Detect which cell encompasses the target text, then output its [X, Y] center coordinate. 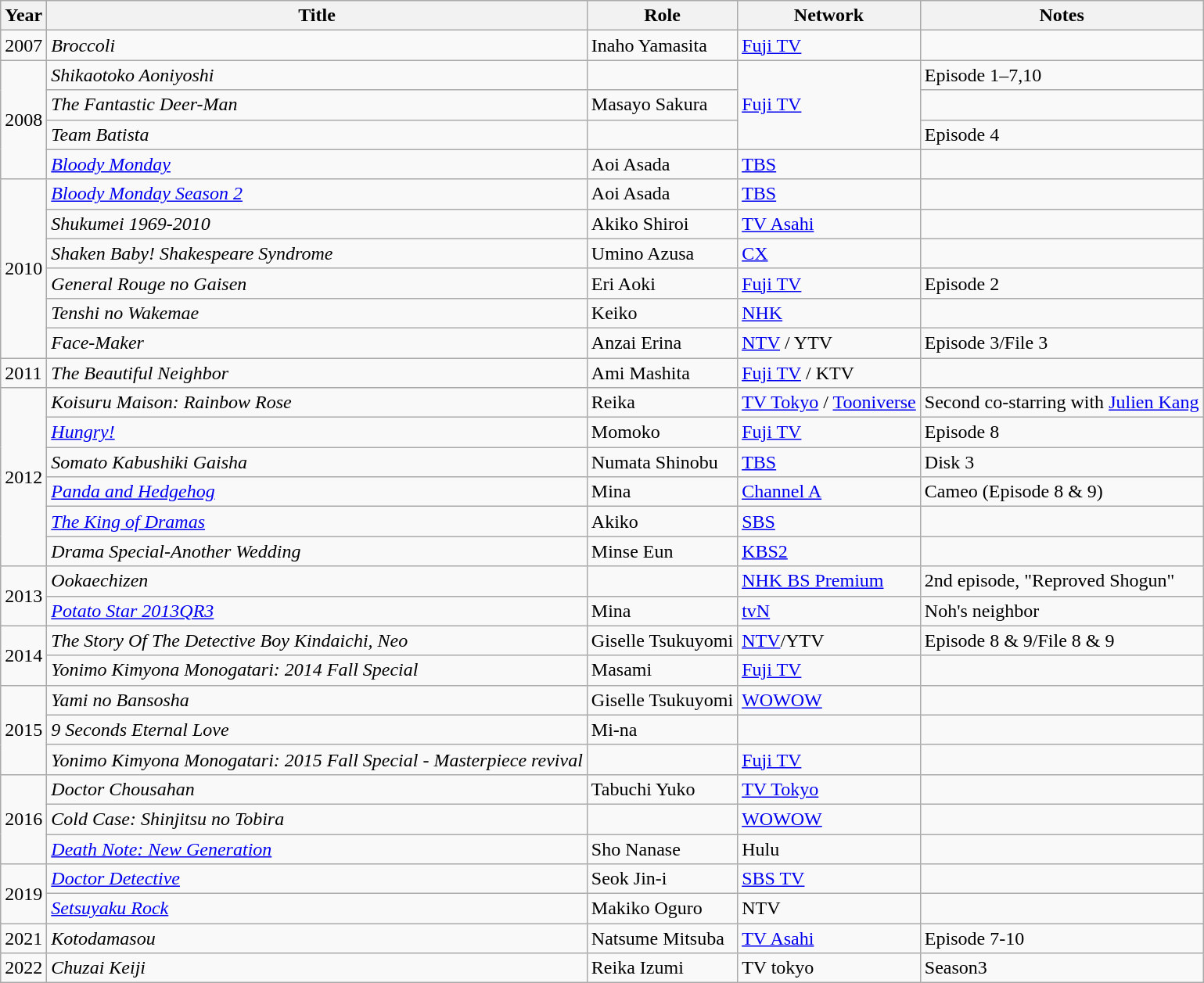
Doctor Chousahan [318, 789]
NHK BS Premium [829, 581]
TV tokyo [829, 968]
Ami Mashita [662, 373]
The King of Dramas [318, 522]
Second co-starring with Julien Kang [1062, 403]
SBS [829, 522]
NTV/YTV [829, 640]
Sho Nanase [662, 848]
Episode 7-10 [1062, 938]
2nd episode, "Reproved Shogun" [1062, 581]
Yonimo Kimyona Monogatari: 2014 Fall Special [318, 670]
Doctor Detective [318, 879]
Umino Azusa [662, 253]
2022 [23, 968]
2013 [23, 596]
Reika [662, 403]
Kotodamasou [318, 938]
Year [23, 16]
The Fantastic Deer-Man [318, 105]
Potato Star 2013QR3 [318, 611]
Reika Izumi [662, 968]
Bloody Monday Season 2 [318, 194]
Mi-na [662, 730]
Broccoli [318, 45]
Yonimo Kimyona Monogatari: 2015 Fall Special - Masterpiece revival [318, 759]
2014 [23, 655]
2019 [23, 894]
Anzai Erina [662, 343]
Koisuru Maison: Rainbow Rose [318, 403]
Bloody Monday [318, 164]
Keiko [662, 313]
Setsuyaku Rock [318, 909]
Yami no Bansosha [318, 700]
The Story Of The Detective Boy Kindaichi, Neo [318, 640]
Hungry! [318, 432]
Channel A [829, 492]
NHK [829, 313]
Face-Maker [318, 343]
KBS2 [829, 551]
Episode 8 & 9/File 8 & 9 [1062, 640]
CX [829, 253]
SBS TV [829, 879]
Fuji TV / KTV [829, 373]
Network [829, 16]
Drama Special-Another Wedding [318, 551]
General Rouge no Gaisen [318, 283]
2010 [23, 268]
2007 [23, 45]
Natsume Mitsuba [662, 938]
Shikaotoko Aoniyoshi [318, 75]
Title [318, 16]
Inaho Yamasita [662, 45]
Panda and Hedgehog [318, 492]
Numata Shinobu [662, 462]
Somato Kabushiki Gaisha [318, 462]
Akiko [662, 522]
Team Batista [318, 135]
Noh's neighbor [1062, 611]
Shukumei 1969-2010 [318, 224]
Makiko Oguro [662, 909]
Masayo Sakura [662, 105]
tvN [829, 611]
Role [662, 16]
Seok Jin-i [662, 879]
NTV [829, 909]
Shaken Baby! Shakespeare Syndrome [318, 253]
Tenshi no Wakemae [318, 313]
TV Tokyo [829, 789]
Ookaechizen [318, 581]
Eri Aoki [662, 283]
Season3 [1062, 968]
Minse Eun [662, 551]
2008 [23, 120]
Masami [662, 670]
Cameo (Episode 8 & 9) [1062, 492]
Notes [1062, 16]
Tabuchi Yuko [662, 789]
2012 [23, 477]
2016 [23, 819]
NTV / YTV [829, 343]
Hulu [829, 848]
2011 [23, 373]
TV Tokyo / Tooniverse [829, 403]
The Beautiful Neighbor [318, 373]
Episode 3/File 3 [1062, 343]
Episode 8 [1062, 432]
Episode 4 [1062, 135]
Disk 3 [1062, 462]
Momoko [662, 432]
2021 [23, 938]
Episode 1–7,10 [1062, 75]
Cold Case: Shinjitsu no Tobira [318, 819]
Chuzai Keiji [318, 968]
Akiko Shiroi [662, 224]
Death Note: New Generation [318, 848]
2015 [23, 730]
9 Seconds Eternal Love [318, 730]
Episode 2 [1062, 283]
